Scan for the cell matching the given text and deliver its [x, y] coordinate at center. 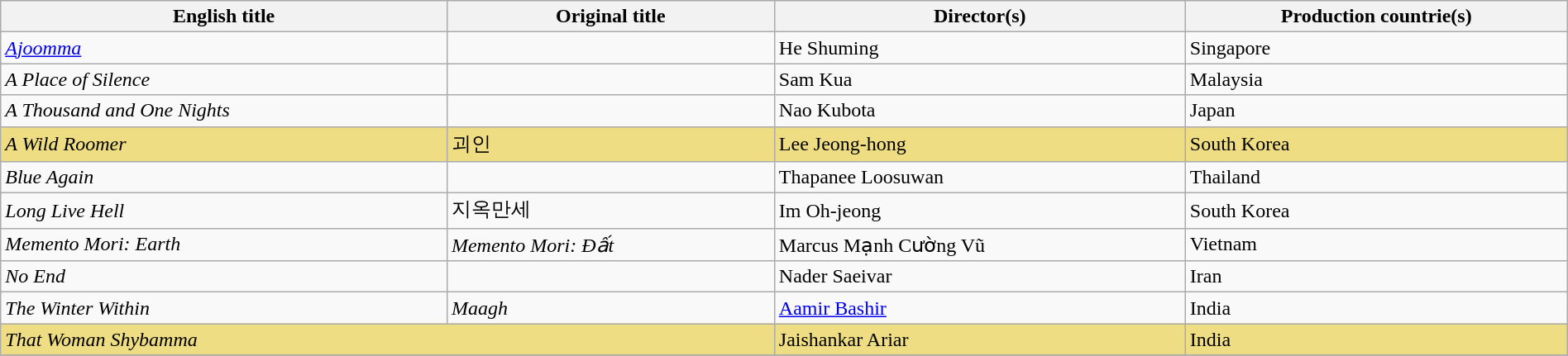
괴인 [610, 144]
Iran [1376, 277]
He Shuming [979, 48]
Nao Kubota [979, 111]
Aamir Bashir [979, 308]
A Thousand and One Nights [224, 111]
Im Oh-jeong [979, 211]
A Wild Roomer [224, 144]
Nader Saeivar [979, 277]
Japan [1376, 111]
Maagh [610, 308]
Ajoomma [224, 48]
Blue Again [224, 178]
Singapore [1376, 48]
Marcus Mạnh Cường Vũ [979, 244]
Thapanee Loosuwan [979, 178]
Vietnam [1376, 244]
That Woman Shybamma [388, 339]
The Winter Within [224, 308]
No End [224, 277]
Lee Jeong-hong [979, 144]
Memento Mori: Earth [224, 244]
지옥만세 [610, 211]
Director(s) [979, 17]
Thailand [1376, 178]
English title [224, 17]
Jaishankar Ariar [979, 339]
Memento Mori: Đất [610, 244]
Malaysia [1376, 79]
A Place of Silence [224, 79]
Production countrie(s) [1376, 17]
Sam Kua [979, 79]
Long Live Hell [224, 211]
Original title [610, 17]
